From the cell containing the given text, extract its center point as (X, Y) coordinate. 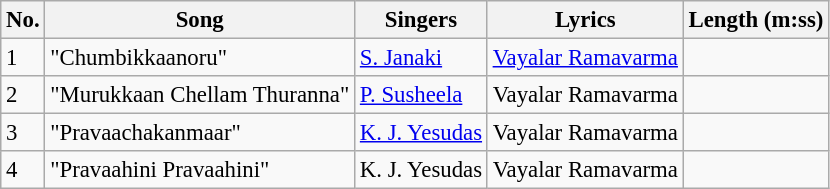
Lyrics (585, 20)
Length (m:ss) (756, 20)
3 (23, 133)
"Chumbikkaanoru" (200, 58)
4 (23, 170)
P. Susheela (422, 95)
Singers (422, 20)
"Pravaachakanmaar" (200, 133)
S. Janaki (422, 58)
1 (23, 58)
No. (23, 20)
Song (200, 20)
2 (23, 95)
"Pravaahini Pravaahini" (200, 170)
"Murukkaan Chellam Thuranna" (200, 95)
